Search for the cell housing the specified text and yield its (x, y) center coordinate. 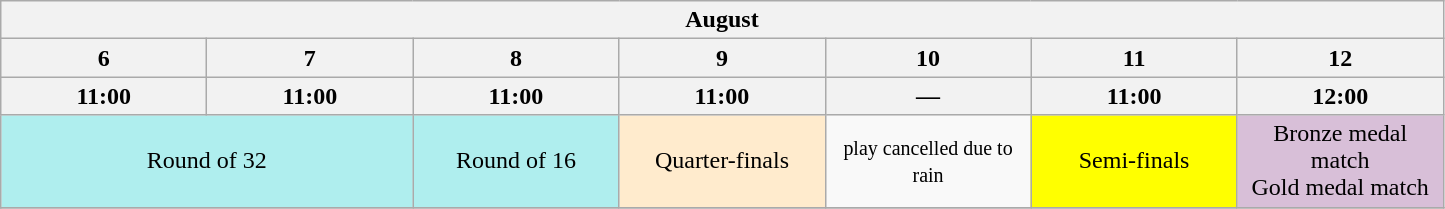
Round of 32 (207, 161)
7 (310, 58)
8 (516, 58)
10 (928, 58)
Quarter-finals (722, 161)
August (722, 20)
12:00 (1340, 96)
9 (722, 58)
play cancelled due to rain (928, 161)
6 (104, 58)
Round of 16 (516, 161)
12 (1340, 58)
Semi-finals (1134, 161)
Bronze medal matchGold medal match (1340, 161)
11 (1134, 58)
— (928, 96)
